Return (x, y) of the center of cell containing provided text 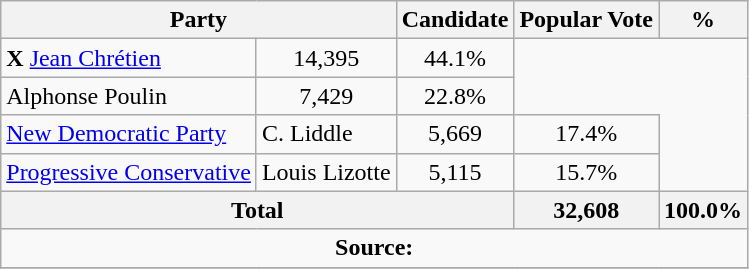
C. Liddle (326, 134)
% (704, 20)
Popular Vote (586, 20)
Progressive Conservative (129, 172)
32,608 (586, 210)
15.7% (586, 172)
X Jean Chrétien (129, 58)
Source: (374, 248)
Candidate (455, 20)
7,429 (326, 96)
Total (258, 210)
44.1% (455, 58)
Alphonse Poulin (129, 96)
22.8% (455, 96)
5,115 (455, 172)
14,395 (326, 58)
17.4% (586, 134)
Louis Lizotte (326, 172)
5,669 (455, 134)
100.0% (704, 210)
New Democratic Party (129, 134)
Party (198, 20)
